Capture the cell that displays the provided text and extract its [x, y] central coordinate. 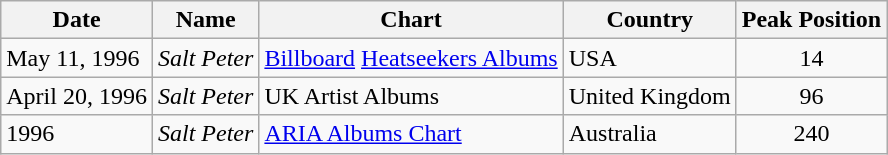
UK Artist Albums [411, 96]
Peak Position [811, 20]
United Kingdom [650, 96]
April 20, 1996 [77, 96]
14 [811, 58]
Country [650, 20]
Name [205, 20]
Chart [411, 20]
ARIA Albums Chart [411, 134]
USA [650, 58]
96 [811, 96]
Australia [650, 134]
May 11, 1996 [77, 58]
1996 [77, 134]
Billboard Heatseekers Albums [411, 58]
Date [77, 20]
240 [811, 134]
